Capture the cell that displays the provided text and extract its (X, Y) central coordinate. 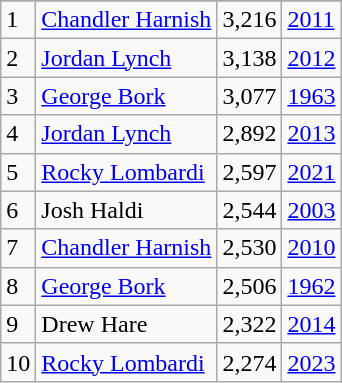
7 (18, 248)
2,322 (250, 324)
2,892 (250, 134)
1 (18, 20)
2 (18, 58)
2,597 (250, 172)
2,274 (250, 362)
2003 (312, 210)
6 (18, 210)
2014 (312, 324)
8 (18, 286)
2,530 (250, 248)
1963 (312, 96)
2012 (312, 58)
2021 (312, 172)
2,544 (250, 210)
2,506 (250, 286)
1962 (312, 286)
3,216 (250, 20)
3 (18, 96)
9 (18, 324)
Drew Hare (126, 324)
5 (18, 172)
2011 (312, 20)
3,077 (250, 96)
2013 (312, 134)
2023 (312, 362)
Josh Haldi (126, 210)
2010 (312, 248)
3,138 (250, 58)
4 (18, 134)
10 (18, 362)
